Determine the (x, y) coordinate at the center of the cell enclosing the given text.  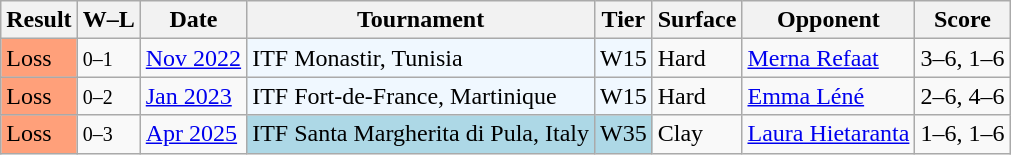
0–1 (108, 58)
W35 (624, 134)
Tier (624, 20)
Emma Léné (828, 96)
0–2 (108, 96)
ITF Monastir, Tunisia (421, 58)
Clay (697, 134)
Tournament (421, 20)
3–6, 1–6 (962, 58)
Score (962, 20)
1–6, 1–6 (962, 134)
ITF Santa Margherita di Pula, Italy (421, 134)
2–6, 4–6 (962, 96)
Laura Hietaranta (828, 134)
Merna Refaat (828, 58)
Result (39, 20)
Date (193, 20)
W–L (108, 20)
Surface (697, 20)
Jan 2023 (193, 96)
Nov 2022 (193, 58)
Apr 2025 (193, 134)
0–3 (108, 134)
Opponent (828, 20)
ITF Fort-de-France, Martinique (421, 96)
